Pinpoint the cell where the given text exists, returning its (X, Y) midpoint coordinate. 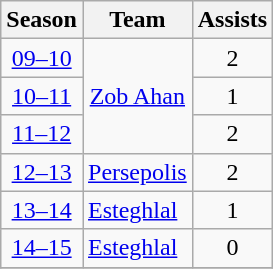
Team (137, 20)
0 (232, 248)
Assists (232, 20)
Season (42, 20)
12–13 (42, 172)
11–12 (42, 134)
14–15 (42, 248)
10–11 (42, 96)
Persepolis (137, 172)
Zob Ahan (137, 96)
09–10 (42, 58)
13–14 (42, 210)
